From the cell containing the given text, extract its center point as (x, y) coordinate. 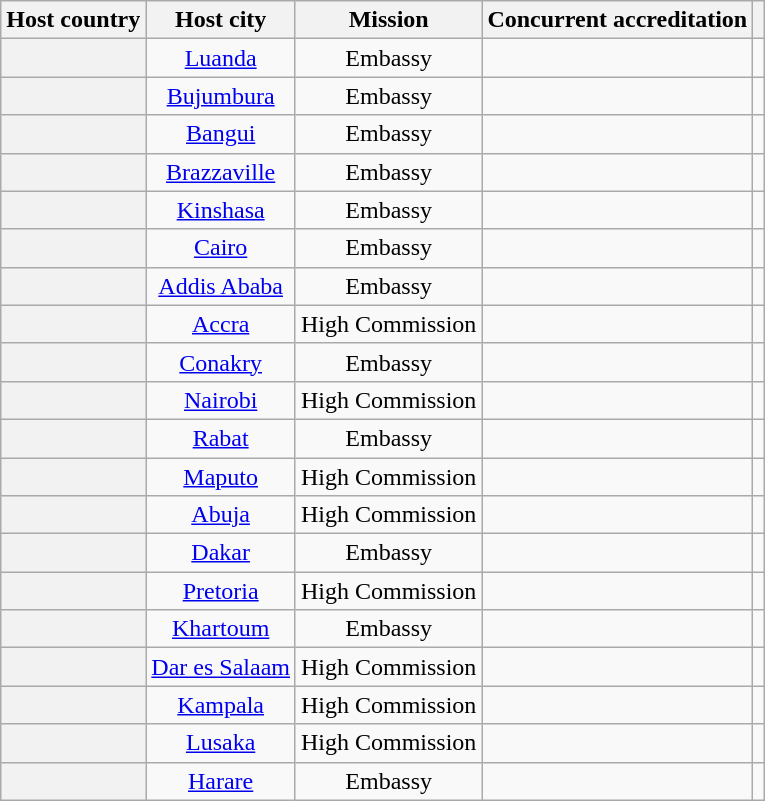
Dar es Salaam (221, 667)
Maputo (221, 477)
Bujumbura (221, 96)
Addis Ababa (221, 286)
Mission (388, 20)
Conakry (221, 362)
Kampala (221, 705)
Lusaka (221, 743)
Bangui (221, 134)
Harare (221, 781)
Rabat (221, 438)
Kinshasa (221, 210)
Khartoum (221, 629)
Dakar (221, 553)
Brazzaville (221, 172)
Cairo (221, 248)
Nairobi (221, 400)
Host country (74, 20)
Abuja (221, 515)
Host city (221, 20)
Accra (221, 324)
Pretoria (221, 591)
Concurrent accreditation (618, 20)
Luanda (221, 58)
